From the cell containing the given text, extract its center point as (X, Y) coordinate. 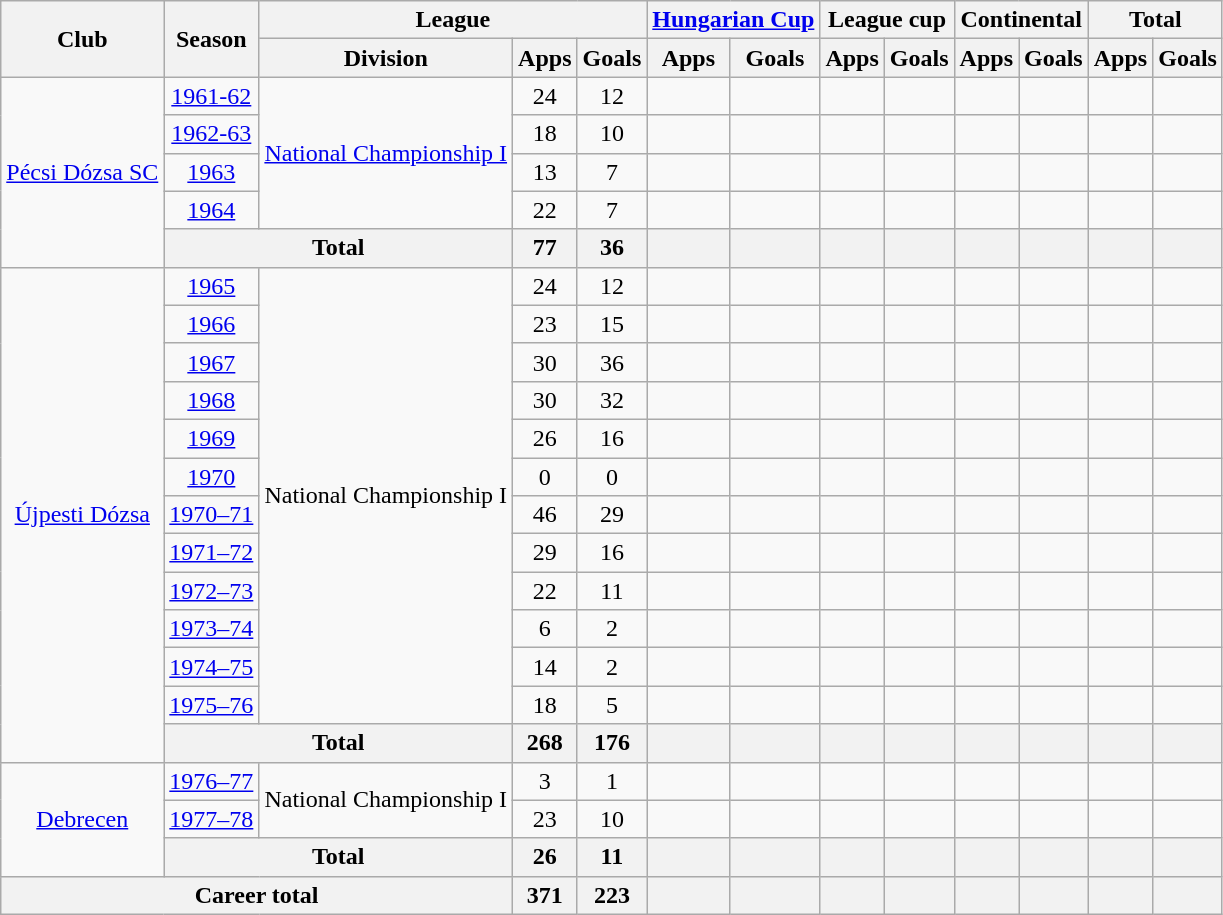
Újpesti Dózsa (82, 514)
14 (545, 667)
1967 (212, 362)
Club (82, 39)
1977–78 (212, 819)
1 (612, 781)
Division (386, 58)
Debrecen (82, 819)
1969 (212, 438)
Season (212, 39)
223 (612, 895)
League (453, 20)
1971–72 (212, 553)
1966 (212, 324)
268 (545, 743)
5 (612, 705)
371 (545, 895)
32 (612, 400)
1962-63 (212, 134)
1964 (212, 210)
46 (545, 515)
Pécsi Dózsa SC (82, 172)
Hungarian Cup (734, 20)
1976–77 (212, 781)
1965 (212, 286)
1973–74 (212, 629)
15 (612, 324)
1968 (212, 400)
League cup (887, 20)
13 (545, 172)
1970–71 (212, 515)
Continental (1021, 20)
6 (545, 629)
3 (545, 781)
77 (545, 248)
1975–76 (212, 705)
1972–73 (212, 591)
1974–75 (212, 667)
1970 (212, 477)
1963 (212, 172)
Career total (257, 895)
1961-62 (212, 96)
176 (612, 743)
